Pinpoint the cell where the given text exists, returning its [x, y] midpoint coordinate. 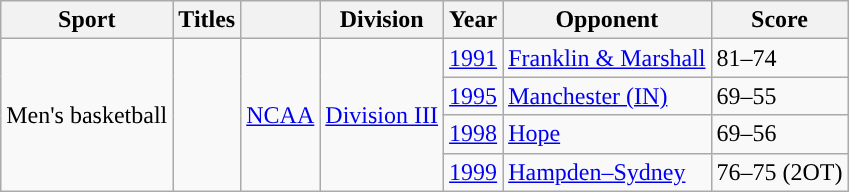
Manchester (IN) [607, 96]
Men's basketball [87, 115]
1999 [474, 172]
Opponent [607, 20]
69–56 [780, 134]
Hampden–Sydney [607, 172]
Titles [207, 20]
Hope [607, 134]
69–55 [780, 96]
76–75 (2OT) [780, 172]
1998 [474, 134]
Franklin & Marshall [607, 58]
NCAA [280, 115]
1995 [474, 96]
Sport [87, 20]
Division III [382, 115]
Score [780, 20]
1991 [474, 58]
81–74 [780, 58]
Division [382, 20]
Year [474, 20]
